Extract the (x, y) coordinate from the center of the cell holding the provided text.  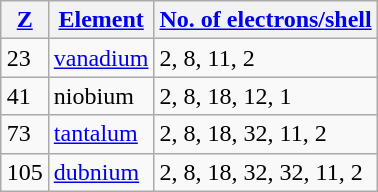
2, 8, 18, 32, 11, 2 (266, 134)
Z (24, 20)
2, 8, 18, 12, 1 (266, 96)
No. of electrons/shell (266, 20)
dubnium (101, 172)
Element (101, 20)
niobium (101, 96)
73 (24, 134)
41 (24, 96)
vanadium (101, 58)
2, 8, 11, 2 (266, 58)
23 (24, 58)
2, 8, 18, 32, 32, 11, 2 (266, 172)
tantalum (101, 134)
105 (24, 172)
